Scan for the cell matching the given text and deliver its (x, y) coordinate at center. 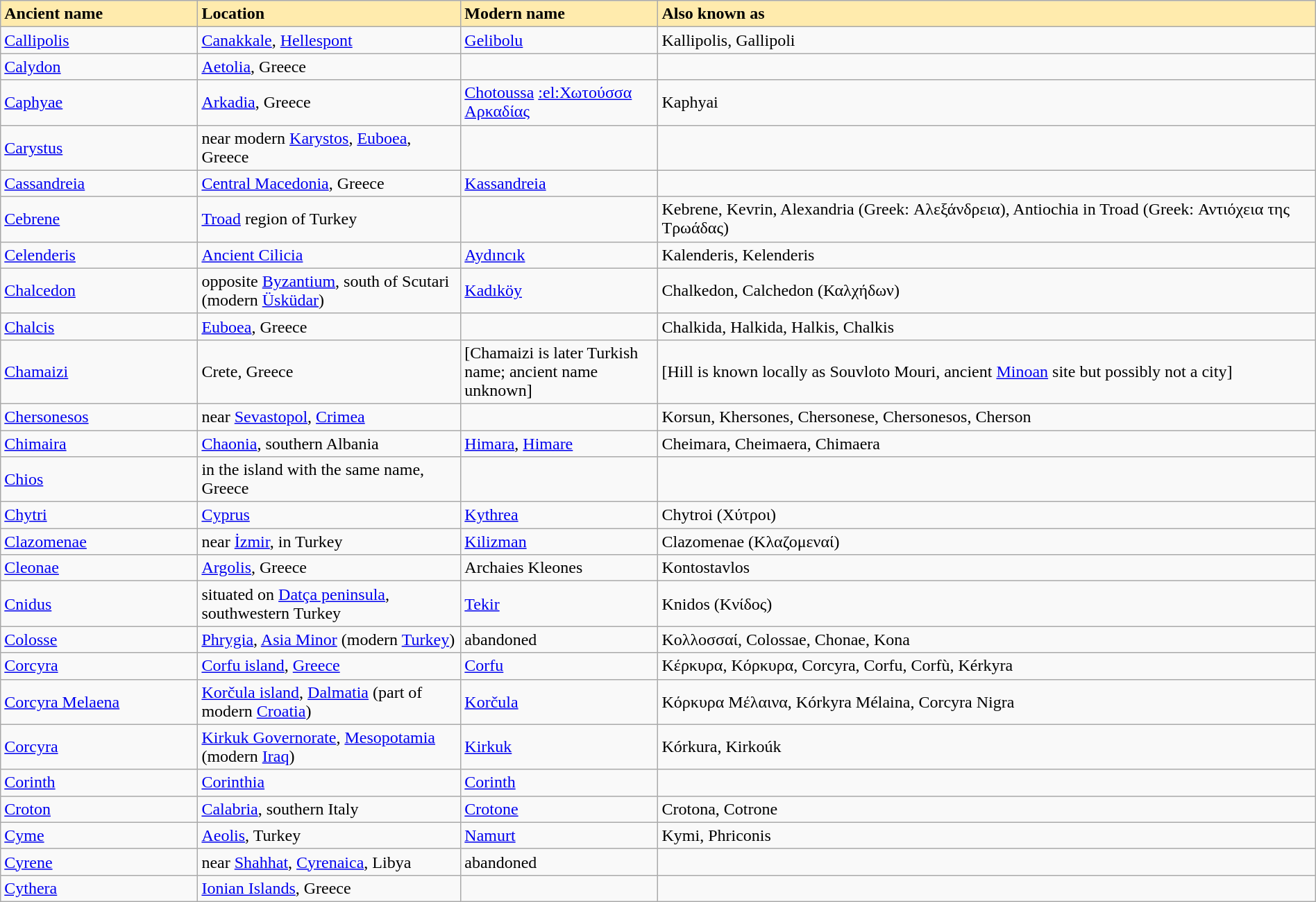
Cyme (99, 835)
Arkadia, Greece (329, 103)
Chalcis (99, 326)
Chotoussa :el:Χωτούσσα Αρκαδίας (559, 103)
Cleonae (99, 568)
Himara, Himare (559, 444)
Crotona, Cotrone (987, 809)
Cnidus (99, 604)
Chytroi (Χύτροι) (987, 515)
[Chamaizi is later Turkish name; ancient name unknown] (559, 371)
Calydon (99, 67)
Aeolis, Turkey (329, 835)
Cassandreia (99, 183)
Chimaira (99, 444)
Knidos (Κνίδος) (987, 604)
Kórkura, Kirkoúk (987, 747)
Κέρκυρα, Κόρκυρα, Corcyra, Corfu, Corfù, Kérkyra (987, 666)
Ancient name (99, 14)
Kontostavlos (987, 568)
Clazomenae (99, 542)
situated on Datça peninsula, southwestern Turkey (329, 604)
Κολλοσσαί, Colossae, Chonae, Kona (987, 640)
Corinthia (329, 783)
Modern name (559, 14)
near Sevastopol, Crimea (329, 417)
Argolis, Greece (329, 568)
Kirkuk Gοvernorate, Mesopotamia (modern Iraq) (329, 747)
Cythera (99, 888)
Chalkida, Halkida, Halkis, Chalkis (987, 326)
Kythrea (559, 515)
Kilizman (559, 542)
Chios (99, 479)
near modern Karystos, Euboea, Greece (329, 147)
Croton (99, 809)
near İzmir, in Turkey (329, 542)
Crotone (559, 809)
Chamaizi (99, 371)
opposite Byzantium, south of Scutari (modern Üsküdar) (329, 290)
Canakkale, Hellespont (329, 40)
Kebrene, Kevrin, Alexandria (Greek: Αλεξάνδρεια), Antiochia in Troad (Greek: Αντιόχεια της Τρωάδας) (987, 219)
Ancient Cilicia (329, 255)
Location (329, 14)
Tekir (559, 604)
Crete, Greece (329, 371)
Calabria, southern Italy (329, 809)
Callipolis (99, 40)
Corfu island, Greece (329, 666)
Kirkuk (559, 747)
Celenderis (99, 255)
Cebrene (99, 219)
Cheimara, Cheimaera, Chimaera (987, 444)
in the island with the same name, Greece (329, 479)
Korčula island, Dalmatia (part of modern Croatia) (329, 701)
Archaies Kleones (559, 568)
Clazomenae (Κλαζομεναί) (987, 542)
Corcyra Melaena (99, 701)
Troad region of Turkey (329, 219)
Cyrene (99, 862)
Chersonesos (99, 417)
Kadıköy (559, 290)
Central Macedonia, Greece (329, 183)
Chalkedon, Calchedon (Καλχήδων) (987, 290)
Chalcedon (99, 290)
Chytri (99, 515)
Kaphyai (987, 103)
Corfu (559, 666)
Ionian Islands, Greece (329, 888)
Kymi, Phriconis (987, 835)
[Hill is known locally as Souvloto Mouri, ancient Minoan site but possibly not a city] (987, 371)
Cyprus (329, 515)
Korsun, Khersones, Chersonese, Chersonesos, Cherson (987, 417)
Colosse (99, 640)
Korčula (559, 701)
Κόρκυρα Μέλαινα, Kórkyra Mélaina, Corcyra Nigra (987, 701)
Also known as (987, 14)
Euboea, Greece (329, 326)
Namurt (559, 835)
Carystus (99, 147)
Aetolia, Greece (329, 67)
Gelibolu (559, 40)
Aydıncık (559, 255)
Kallipolis, Gallipoli (987, 40)
Phrygia, Asia Minor (modern Turkey) (329, 640)
Caphyae (99, 103)
Kalenderis, Kelenderis (987, 255)
Chaonia, southern Albania (329, 444)
Kassandreia (559, 183)
near Shahhat, Cyrenaica, Libya (329, 862)
